Locate the cell with the specified text and output its (X, Y) center coordinate. 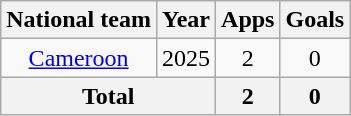
Apps (248, 20)
Cameroon (79, 58)
Goals (315, 20)
Year (186, 20)
National team (79, 20)
Total (108, 96)
2025 (186, 58)
